From the cell containing the given text, extract its center point as (x, y) coordinate. 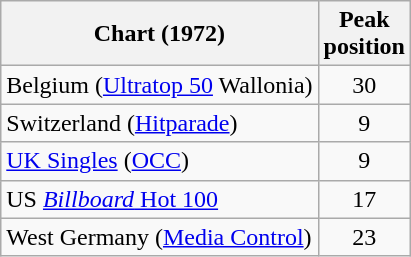
17 (364, 199)
30 (364, 85)
UK Singles (OCC) (160, 161)
Belgium (Ultratop 50 Wallonia) (160, 85)
US Billboard Hot 100 (160, 199)
Switzerland (Hitparade) (160, 123)
Chart (1972) (160, 34)
Peakposition (364, 34)
West Germany (Media Control) (160, 237)
23 (364, 237)
